Capture the cell that displays the provided text and extract its (x, y) central coordinate. 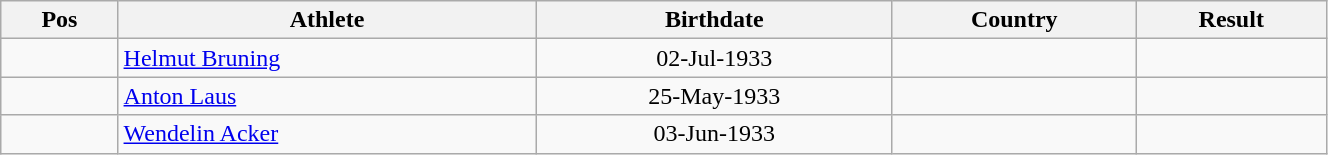
02-Jul-1933 (714, 58)
Anton Laus (327, 96)
Result (1231, 20)
Country (1014, 20)
25-May-1933 (714, 96)
Helmut Bruning (327, 58)
Pos (60, 20)
Athlete (327, 20)
Wendelin Acker (327, 134)
03-Jun-1933 (714, 134)
Birthdate (714, 20)
